Output the [x, y] coordinate of the center of the cell containing the given text.  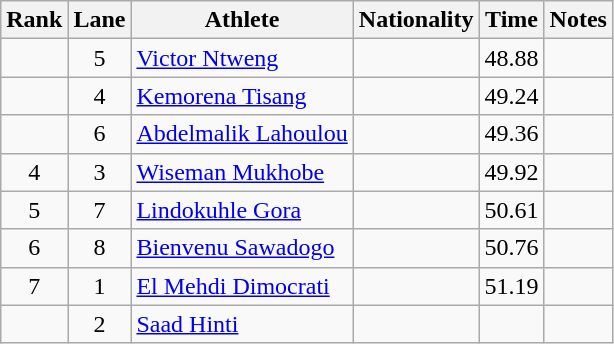
Lane [100, 20]
Rank [34, 20]
Abdelmalik Lahoulou [242, 134]
49.92 [512, 172]
Notes [578, 20]
Kemorena Tisang [242, 96]
El Mehdi Dimocrati [242, 286]
Wiseman Mukhobe [242, 172]
Saad Hinti [242, 324]
3 [100, 172]
48.88 [512, 58]
Nationality [416, 20]
8 [100, 248]
50.76 [512, 248]
Bienvenu Sawadogo [242, 248]
51.19 [512, 286]
49.36 [512, 134]
50.61 [512, 210]
2 [100, 324]
Lindokuhle Gora [242, 210]
Time [512, 20]
Victor Ntweng [242, 58]
Athlete [242, 20]
49.24 [512, 96]
1 [100, 286]
